Detect which cell encompasses the target text, then output its (x, y) center coordinate. 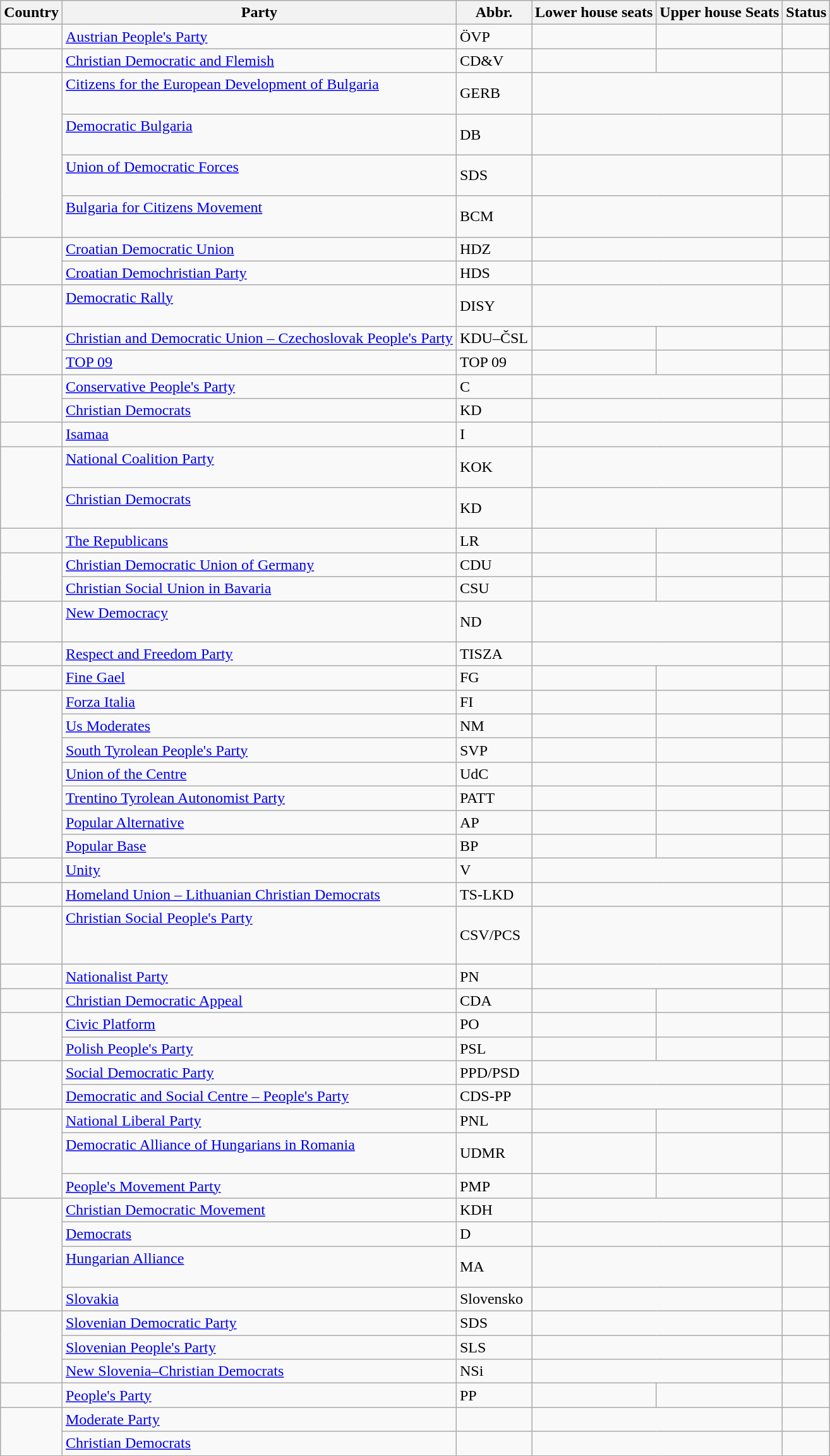
Isamaa (259, 435)
SVP (494, 750)
AP (494, 822)
Forza Italia (259, 702)
Conservative People's Party (259, 386)
Austrian People's Party (259, 37)
UDMR (494, 1153)
KDH (494, 1210)
Democratic Alliance of Hungarians in Romania (259, 1153)
Abbr. (494, 13)
CSV/PCS (494, 936)
GERB (494, 93)
South Tyrolean People's Party (259, 750)
National Liberal Party (259, 1121)
C (494, 386)
BP (494, 846)
Bulgaria for Citizens Movement (259, 216)
KDU–ČSL (494, 338)
Civic Platform (259, 1025)
Christian Democratic Appeal (259, 1001)
Slovenian People's Party (259, 1347)
TISZA (494, 654)
Homeland Union – Lithuanian Christian Democrats (259, 894)
CDU (494, 565)
FI (494, 702)
PNL (494, 1121)
People's Movement Party (259, 1186)
Us Moderates (259, 726)
Social Democratic Party (259, 1073)
FG (494, 678)
Christian Democratic Movement (259, 1210)
Popular Alternative (259, 822)
PO (494, 1025)
Democratic Rally (259, 306)
People's Party (259, 1395)
PATT (494, 798)
Democrats (259, 1234)
Lower house seats (594, 13)
Moderate Party (259, 1419)
V (494, 870)
CSU (494, 589)
Christian Social Union in Bavaria (259, 589)
Party (259, 13)
Democratic Bulgaria (259, 134)
Popular Base (259, 846)
Slovensko (494, 1299)
Polish People's Party (259, 1049)
Trentino Tyrolean Autonomist Party (259, 798)
HDS (494, 273)
Slovakia (259, 1299)
Status (806, 13)
CD&V (494, 61)
The Republicans (259, 541)
Unity (259, 870)
Hungarian Alliance (259, 1266)
New Democracy (259, 622)
HDZ (494, 249)
Christian Democratic Union of Germany (259, 565)
Fine Gael (259, 678)
BCM (494, 216)
SLS (494, 1347)
New Slovenia–Christian Democrats (259, 1371)
DB (494, 134)
NSi (494, 1371)
KOK (494, 467)
NM (494, 726)
TS-LKD (494, 894)
I (494, 435)
National Coalition Party (259, 467)
CDA (494, 1001)
Christian Democratic and Flemish (259, 61)
DISY (494, 306)
UdC (494, 774)
PP (494, 1395)
Citizens for the European Development of Bulgaria (259, 93)
D (494, 1234)
CDS-PP (494, 1097)
Nationalist Party (259, 977)
Christian Social People's Party (259, 936)
ÖVP (494, 37)
Country (32, 13)
MA (494, 1266)
Croatian Democratic Union (259, 249)
ND (494, 622)
Christian and Democratic Union – Czechoslovak People's Party (259, 338)
Union of Democratic Forces (259, 176)
LR (494, 541)
Upper house Seats (719, 13)
PN (494, 977)
PPD/PSD (494, 1073)
Respect and Freedom Party (259, 654)
Democratic and Social Centre – People's Party (259, 1097)
PSL (494, 1049)
Union of the Centre (259, 774)
Slovenian Democratic Party (259, 1323)
Croatian Demochristian Party (259, 273)
PMP (494, 1186)
